Search for the cell housing the specified text and yield its [x, y] center coordinate. 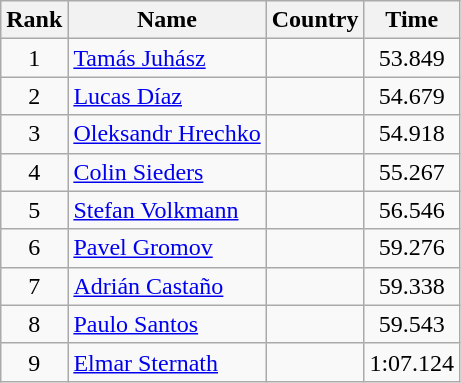
55.267 [412, 172]
Stefan Volkmann [167, 210]
8 [34, 324]
5 [34, 210]
Country [315, 20]
53.849 [412, 58]
Colin Sieders [167, 172]
54.679 [412, 96]
59.276 [412, 248]
1:07.124 [412, 362]
3 [34, 134]
Name [167, 20]
Lucas Díaz [167, 96]
4 [34, 172]
9 [34, 362]
7 [34, 286]
Tamás Juhász [167, 58]
2 [34, 96]
1 [34, 58]
Oleksandr Hrechko [167, 134]
Pavel Gromov [167, 248]
Adrián Castaño [167, 286]
6 [34, 248]
56.546 [412, 210]
Paulo Santos [167, 324]
Time [412, 20]
59.338 [412, 286]
54.918 [412, 134]
Elmar Sternath [167, 362]
Rank [34, 20]
59.543 [412, 324]
